Search for the cell housing the specified text and yield its [X, Y] center coordinate. 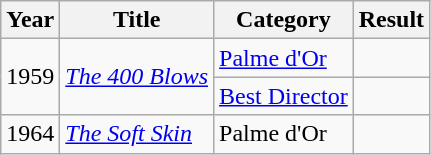
1964 [30, 134]
Year [30, 20]
The Soft Skin [137, 134]
Title [137, 20]
Category [284, 20]
The 400 Blows [137, 77]
1959 [30, 77]
Best Director [284, 96]
Result [391, 20]
